From the cell containing the given text, extract its center point as [X, Y] coordinate. 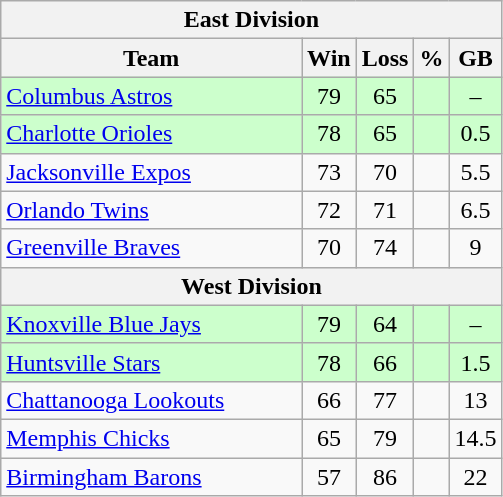
Jacksonville Expos [152, 172]
6.5 [476, 210]
5.5 [476, 172]
West Division [252, 286]
Orlando Twins [152, 210]
Memphis Chicks [152, 438]
Team [152, 58]
Win [330, 58]
1.5 [476, 362]
57 [330, 477]
73 [330, 172]
71 [385, 210]
% [432, 58]
Knoxville Blue Jays [152, 324]
Chattanooga Lookouts [152, 400]
22 [476, 477]
Birmingham Barons [152, 477]
0.5 [476, 134]
14.5 [476, 438]
72 [330, 210]
Loss [385, 58]
GB [476, 58]
77 [385, 400]
74 [385, 248]
13 [476, 400]
9 [476, 248]
Charlotte Orioles [152, 134]
Huntsville Stars [152, 362]
Greenville Braves [152, 248]
86 [385, 477]
64 [385, 324]
Columbus Astros [152, 96]
East Division [252, 20]
